Determine the (x, y) coordinate at the center of the cell enclosing the given text.  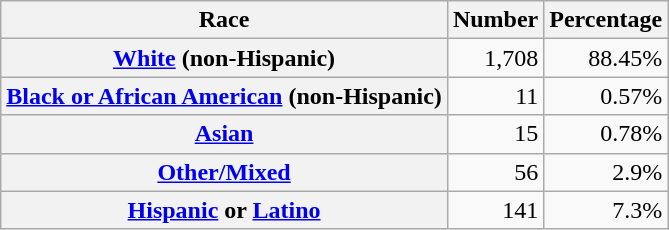
Black or African American (non-Hispanic) (224, 96)
Percentage (606, 20)
White (non-Hispanic) (224, 58)
15 (495, 134)
Asian (224, 134)
Hispanic or Latino (224, 210)
11 (495, 96)
56 (495, 172)
0.78% (606, 134)
2.9% (606, 172)
7.3% (606, 210)
Number (495, 20)
88.45% (606, 58)
141 (495, 210)
0.57% (606, 96)
Race (224, 20)
1,708 (495, 58)
Other/Mixed (224, 172)
